Return (x, y) of the center of cell containing provided text 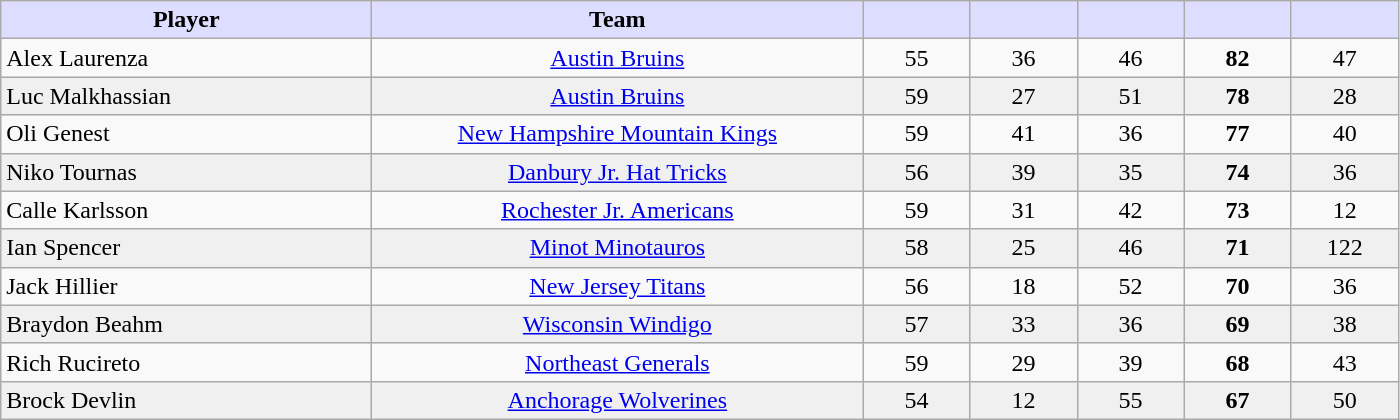
28 (1344, 96)
122 (1344, 248)
47 (1344, 58)
Danbury Jr. Hat Tricks (618, 172)
Rochester Jr. Americans (618, 210)
38 (1344, 324)
25 (1024, 248)
42 (1130, 210)
82 (1238, 58)
Niko Tournas (186, 172)
33 (1024, 324)
Anchorage Wolverines (618, 400)
50 (1344, 400)
35 (1130, 172)
Jack Hillier (186, 286)
69 (1238, 324)
52 (1130, 286)
Brock Devlin (186, 400)
New Jersey Titans (618, 286)
Ian Spencer (186, 248)
Calle Karlsson (186, 210)
27 (1024, 96)
41 (1024, 134)
29 (1024, 362)
Braydon Beahm (186, 324)
Alex Laurenza (186, 58)
Team (618, 20)
Oli Genest (186, 134)
Player (186, 20)
31 (1024, 210)
77 (1238, 134)
70 (1238, 286)
Wisconsin Windigo (618, 324)
71 (1238, 248)
58 (916, 248)
51 (1130, 96)
78 (1238, 96)
43 (1344, 362)
Minot Minotauros (618, 248)
67 (1238, 400)
Luc Malkhassian (186, 96)
54 (916, 400)
18 (1024, 286)
40 (1344, 134)
Rich Rucireto (186, 362)
New Hampshire Mountain Kings (618, 134)
74 (1238, 172)
73 (1238, 210)
57 (916, 324)
68 (1238, 362)
Northeast Generals (618, 362)
